Determine the (X, Y) coordinate at the center of the cell enclosing the given text.  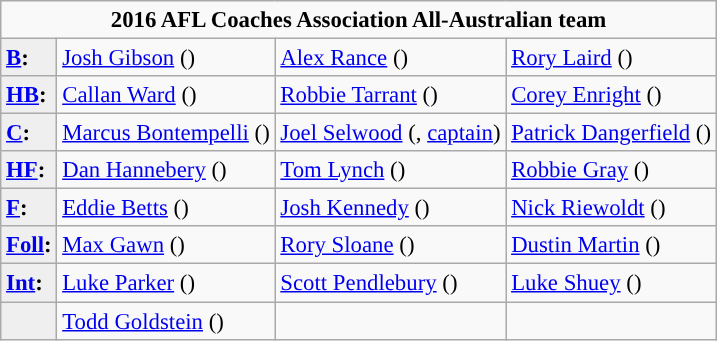
Robbie Tarrant () (390, 95)
HF: (29, 170)
Callan Ward () (166, 95)
Rory Laird () (611, 58)
Patrick Dangerfield () (611, 133)
Int: (29, 283)
Nick Riewoldt () (611, 208)
Scott Pendlebury () (390, 283)
Dan Hannebery () (166, 170)
Tom Lynch () (390, 170)
Rory Sloane () (390, 245)
F: (29, 208)
HB: (29, 95)
Dustin Martin () (611, 245)
Luke Shuey () (611, 283)
Robbie Gray () (611, 170)
2016 AFL Coaches Association All-Australian team (359, 20)
Josh Kennedy () (390, 208)
Corey Enright () (611, 95)
Josh Gibson () (166, 58)
Alex Rance () (390, 58)
C: (29, 133)
Eddie Betts () (166, 208)
Max Gawn () (166, 245)
Luke Parker () (166, 283)
Marcus Bontempelli () (166, 133)
B: (29, 58)
Joel Selwood (, captain) (390, 133)
Foll: (29, 245)
Todd Goldstein () (166, 321)
